Search for the cell housing the specified text and yield its [X, Y] center coordinate. 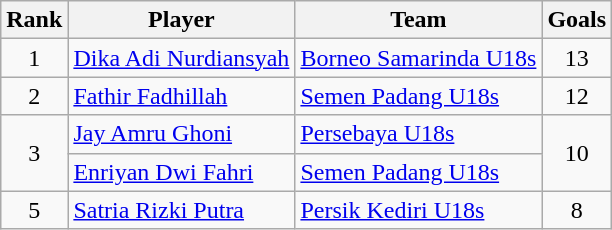
Goals [577, 20]
Jay Amru Ghoni [182, 134]
Persik Kediri U18s [418, 210]
3 [34, 153]
12 [577, 96]
Persebaya U18s [418, 134]
Dika Adi Nurdiansyah [182, 58]
1 [34, 58]
8 [577, 210]
5 [34, 210]
10 [577, 153]
Enriyan Dwi Fahri [182, 172]
2 [34, 96]
Player [182, 20]
13 [577, 58]
Team [418, 20]
Satria Rizki Putra [182, 210]
Fathir Fadhillah [182, 96]
Borneo Samarinda U18s [418, 58]
Rank [34, 20]
